Scan for the cell matching the given text and deliver its (x, y) coordinate at center. 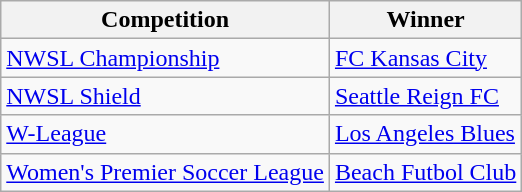
Los Angeles Blues (425, 134)
Competition (166, 20)
Winner (425, 20)
Seattle Reign FC (425, 96)
Women's Premier Soccer League (166, 172)
NWSL Shield (166, 96)
NWSL Championship (166, 58)
W-League (166, 134)
FC Kansas City (425, 58)
Beach Futbol Club (425, 172)
